Scan for the cell matching the given text and deliver its [X, Y] coordinate at center. 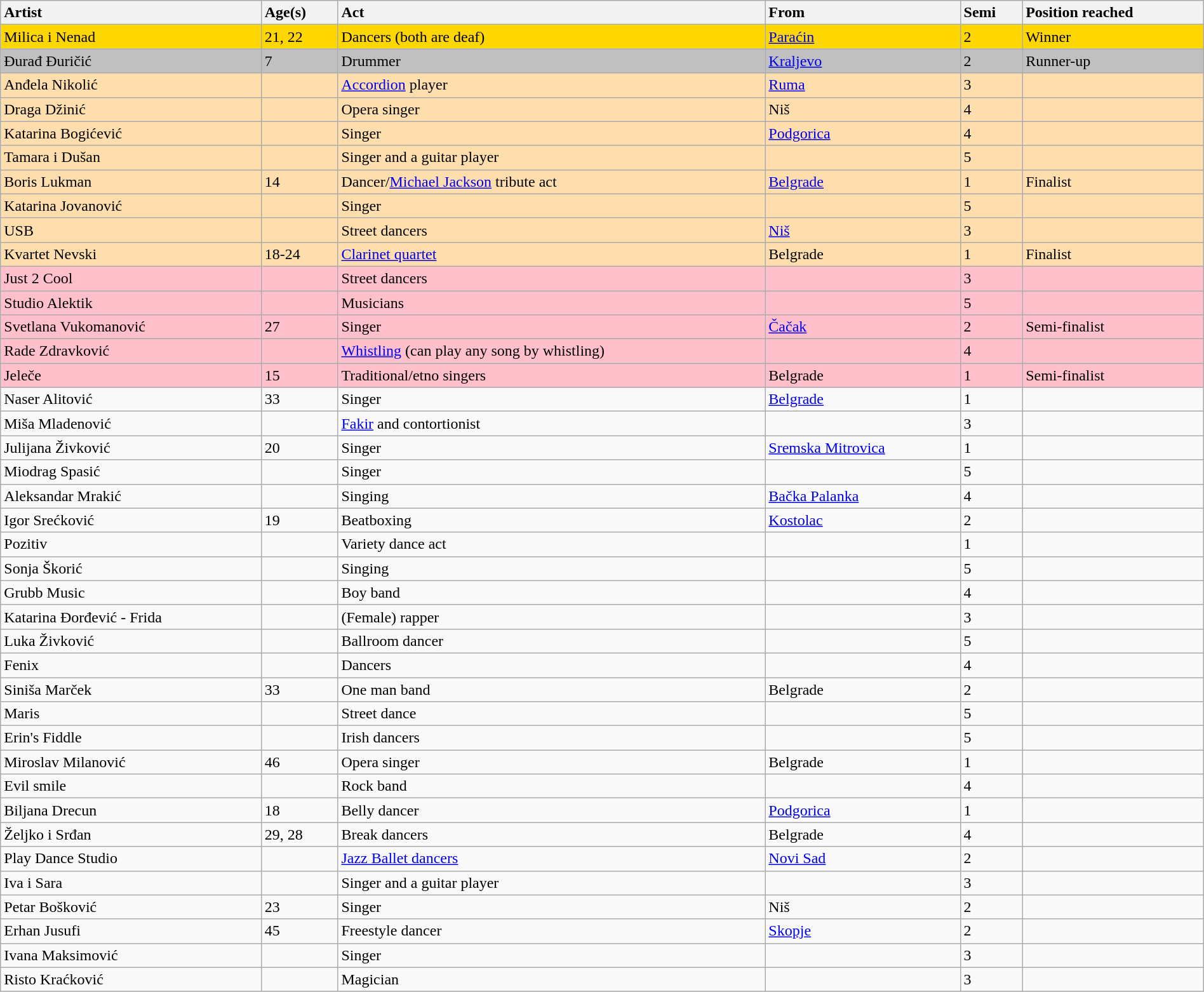
Erhan Jusufi [131, 931]
Erin's Fiddle [131, 738]
Drummer [551, 61]
Jeleče [131, 375]
Svetlana Vukomanović [131, 327]
Jazz Ballet dancers [551, 859]
45 [300, 931]
21, 22 [300, 37]
Aleksandar Mrakić [131, 496]
Kraljevo [862, 61]
Čačak [862, 327]
Ivana Maksimović [131, 955]
USB [131, 230]
Iva i Sara [131, 883]
14 [300, 182]
Variety dance act [551, 544]
Rock band [551, 786]
Beatboxing [551, 520]
One man band [551, 689]
Artist [131, 13]
Igor Srećković [131, 520]
From [862, 13]
(Female) rapper [551, 617]
Whistling (can play any song by whistling) [551, 351]
15 [300, 375]
18-24 [300, 254]
Musicians [551, 303]
Željko i Srđan [131, 834]
Evil smile [131, 786]
Semi [991, 13]
Dancers [551, 665]
Anđela Nikolić [131, 85]
Kostolac [862, 520]
Katarina Jovanović [131, 206]
Miodrag Spasić [131, 472]
Milica i Nenad [131, 37]
Siniša Marček [131, 689]
Boy band [551, 593]
Runner-up [1113, 61]
Paraćin [862, 37]
Tamara i Dušan [131, 158]
Draga Džinić [131, 109]
Luka Živković [131, 641]
Skopje [862, 931]
Julijana Živković [131, 448]
Katarina Đorđević - Frida [131, 617]
Act [551, 13]
7 [300, 61]
Irish dancers [551, 738]
19 [300, 520]
20 [300, 448]
Naser Alitović [131, 399]
Dancers (both are deaf) [551, 37]
Biljana Drecun [131, 810]
Freestyle dancer [551, 931]
Petar Bošković [131, 907]
Play Dance Studio [131, 859]
Fakir and contortionist [551, 424]
Dancer/Michael Jackson tribute act [551, 182]
Studio Alektik [131, 303]
Novi Sad [862, 859]
23 [300, 907]
Kvartet Nevski [131, 254]
Break dancers [551, 834]
Age(s) [300, 13]
Risto Kraćković [131, 979]
Miroslav Milanović [131, 762]
Magician [551, 979]
Just 2 Cool [131, 278]
Boris Lukman [131, 182]
Position reached [1113, 13]
29, 28 [300, 834]
Traditional/etno singers [551, 375]
Ruma [862, 85]
18 [300, 810]
Street dance [551, 714]
Ballroom dancer [551, 641]
Belly dancer [551, 810]
Clarinet quartet [551, 254]
Fenix [131, 665]
Maris [131, 714]
Winner [1113, 37]
Miša Mladenović [131, 424]
Rade Zdravković [131, 351]
27 [300, 327]
Grubb Music [131, 593]
46 [300, 762]
Katarina Bogićević [131, 133]
Accordion player [551, 85]
Sremska Mitrovica [862, 448]
Đurađ Đuričić [131, 61]
Bačka Palanka [862, 496]
Pozitiv [131, 544]
Sonja Škorić [131, 568]
